For the text-containing cell, return its midpoint in (x, y) coordinate format. 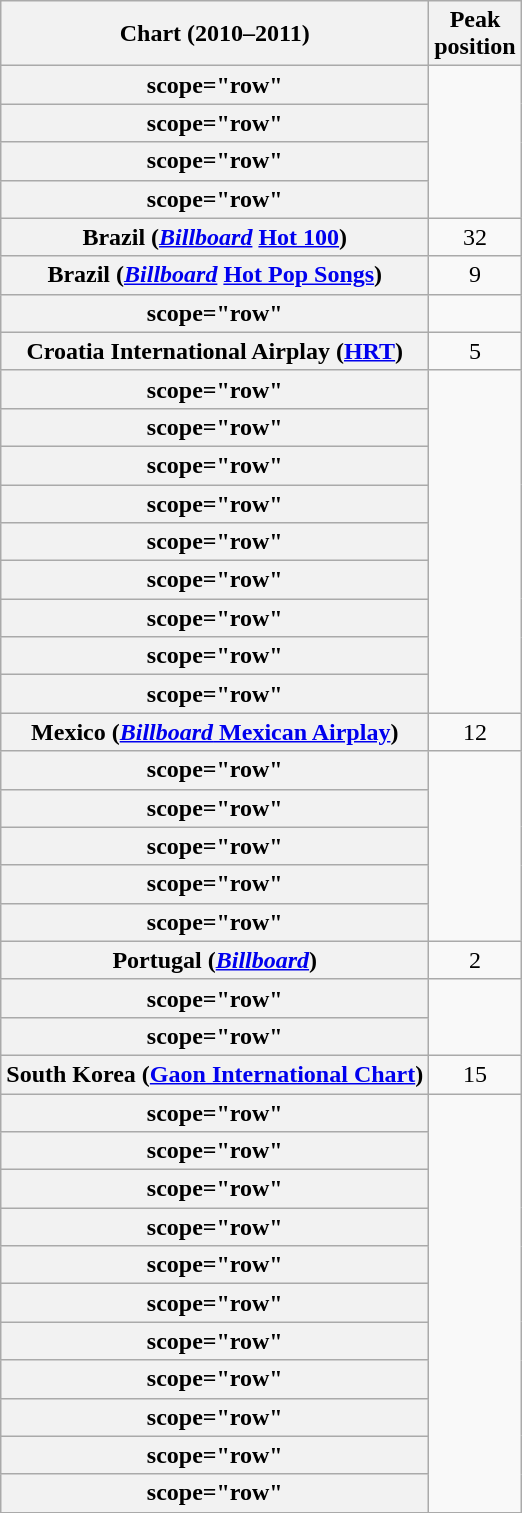
Chart (2010–2011) (215, 34)
Brazil (Billboard Hot Pop Songs) (215, 275)
South Korea (Gaon International Chart) (215, 1074)
12 (475, 732)
Peakposition (475, 34)
5 (475, 351)
Portugal (Billboard) (215, 960)
15 (475, 1074)
32 (475, 237)
Mexico (Billboard Mexican Airplay) (215, 732)
9 (475, 275)
Croatia International Airplay (HRT) (215, 351)
Brazil (Billboard Hot 100) (215, 237)
2 (475, 960)
